Search for the cell housing the specified text and yield its [x, y] center coordinate. 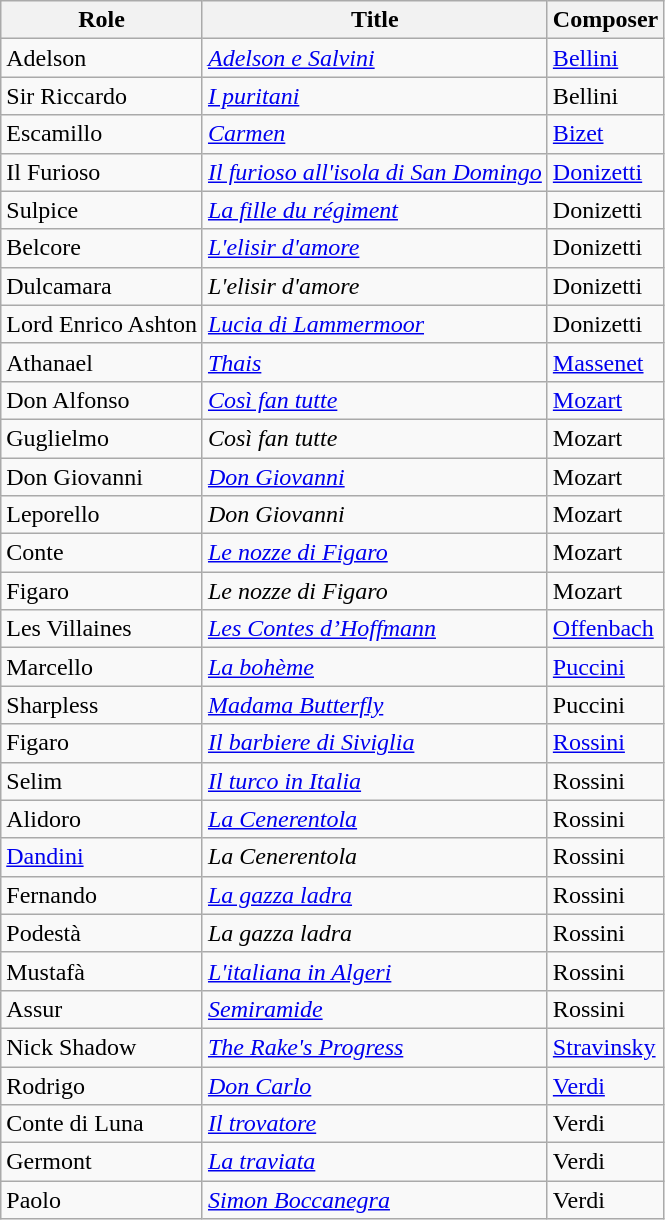
Composer [605, 20]
Massenet [605, 362]
Sir Riccardo [102, 96]
Paolo [102, 1200]
Les Villaines [102, 629]
Offenbach [605, 629]
Germont [102, 1162]
Lord Enrico Ashton [102, 324]
Il turco in Italia [374, 781]
Il barbiere di Siviglia [374, 743]
Semiramide [374, 1009]
Marcello [102, 667]
Sulpice [102, 210]
The Rake's Progress [374, 1047]
Podestà [102, 933]
Nick Shadow [102, 1047]
Leporello [102, 515]
La traviata [374, 1162]
Conte di Luna [102, 1124]
Il Furioso [102, 172]
La fille du régiment [374, 210]
Adelson e Salvini [374, 58]
Fernando [102, 895]
Conte [102, 553]
Sharpless [102, 705]
Dulcamara [102, 286]
Escamillo [102, 134]
Don Alfonso [102, 400]
Carmen [374, 134]
Rodrigo [102, 1085]
Dandini [102, 857]
Selim [102, 781]
L'italiana in Algeri [374, 971]
Don Carlo [374, 1085]
Il trovatore [374, 1124]
Title [374, 20]
Belcore [102, 248]
Thais [374, 362]
Lucia di Lammermoor [374, 324]
Stravinsky [605, 1047]
Simon Boccanegra [374, 1200]
I puritani [374, 96]
Alidoro [102, 819]
Assur [102, 1009]
Les Contes d’Hoffmann [374, 629]
Mustafà [102, 971]
Bizet [605, 134]
Guglielmo [102, 438]
Madama Butterfly [374, 705]
Athanael [102, 362]
La bohème [374, 667]
Il furioso all'isola di San Domingo [374, 172]
Adelson [102, 58]
Role [102, 20]
